Capture the cell that displays the provided text and extract its [X, Y] central coordinate. 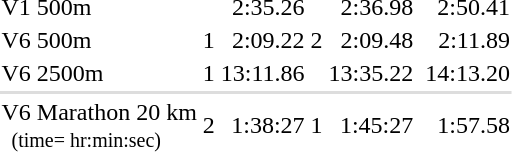
V6 500m [99, 40]
13:35.22 [371, 73]
2:11.89 [468, 40]
2:09.48 [371, 40]
13:11.86 [262, 73]
2:09.22 [262, 40]
V6 2500m [99, 73]
2 [316, 40]
14:13.20 [468, 73]
